Identify which cell holds the provided text, then report its (x, y) central coordinate. 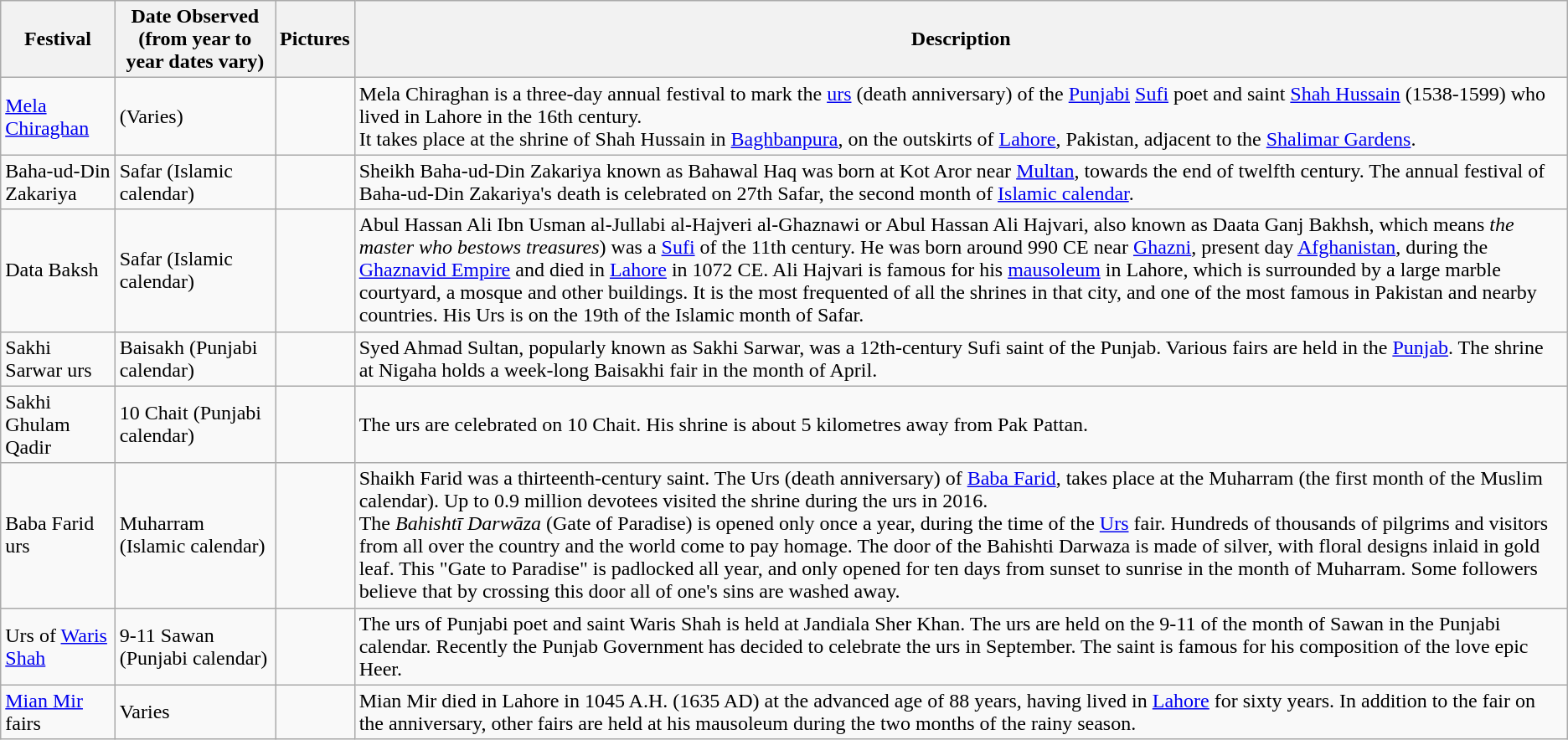
10 Chait (Punjabi calendar) (194, 424)
Description (961, 39)
Baisakh (Punjabi calendar) (194, 358)
Sakhi Sarwar urs (58, 358)
Mian Mir fairs (58, 712)
9-11 Sawan (Punjabi calendar) (194, 646)
Baha-ud-Din Zakariya (58, 182)
Varies (194, 712)
Baba Farid urs (58, 536)
Sakhi Ghulam Qadir (58, 424)
Mela Chiraghan (58, 116)
Festival (58, 39)
Muharram (Islamic calendar) (194, 536)
Pictures (315, 39)
The urs are celebrated on 10 Chait. His shrine is about 5 kilometres away from Pak Pattan. (961, 424)
Data Baksh (58, 270)
Urs of Waris Shah (58, 646)
Date Observed (from year to year dates vary) (194, 39)
(Varies) (194, 116)
